From the cell containing the given text, extract its center point as (x, y) coordinate. 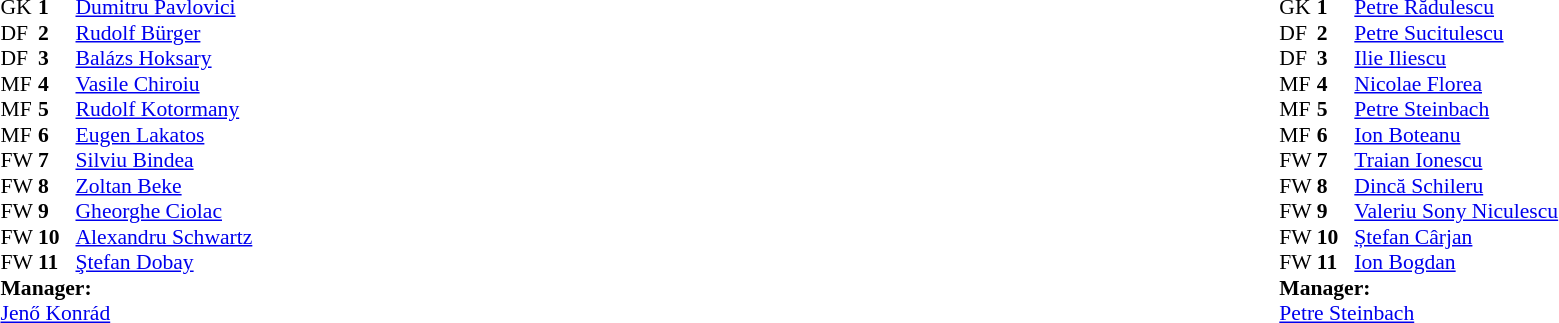
Vasile Chiroiu (164, 84)
Eugen Lakatos (164, 135)
Balázs Hoksary (164, 59)
Nicolae Florea (1456, 84)
Zoltan Beke (164, 186)
Rudolf Kotormany (164, 109)
Valeriu Sony Niculescu (1456, 211)
Alexandru Schwartz (164, 237)
Rudolf Bürger (164, 33)
Ion Bogdan (1456, 263)
Ștefan Cârjan (1456, 237)
Dincă Schileru (1456, 186)
Ştefan Dobay (164, 263)
Traian Ionescu (1456, 161)
Petre Steinbach (1456, 109)
Silviu Bindea (164, 161)
Ion Boteanu (1456, 135)
Petre Sucitulescu (1456, 33)
Ilie Iliescu (1456, 59)
Gheorghe Ciolac (164, 211)
